Detect which cell encompasses the target text, then output its [x, y] center coordinate. 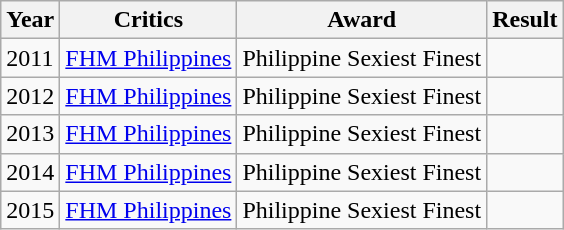
Result [525, 20]
2014 [30, 172]
Critics [148, 20]
Award [362, 20]
2015 [30, 210]
2012 [30, 96]
Year [30, 20]
2011 [30, 58]
2013 [30, 134]
